Output the (x, y) coordinate of the center of the cell containing the given text.  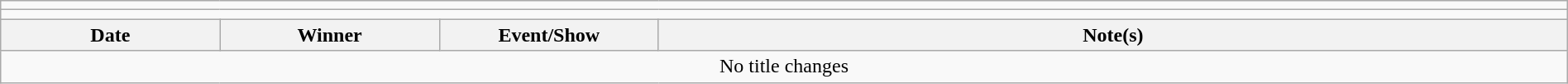
Note(s) (1113, 35)
No title changes (784, 67)
Winner (329, 35)
Event/Show (549, 35)
Date (111, 35)
